Detect which cell encompasses the target text, then output its (X, Y) center coordinate. 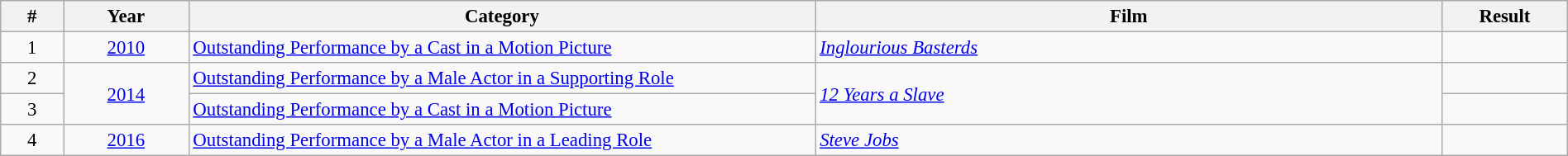
Result (1505, 17)
2 (32, 78)
12 Years a Slave (1129, 94)
Steve Jobs (1129, 140)
Outstanding Performance by a Male Actor in a Leading Role (502, 140)
2016 (126, 140)
4 (32, 140)
Year (126, 17)
# (32, 17)
Outstanding Performance by a Male Actor in a Supporting Role (502, 78)
Inglourious Basterds (1129, 48)
3 (32, 110)
Film (1129, 17)
2014 (126, 94)
2010 (126, 48)
Category (502, 17)
1 (32, 48)
